Search for the cell housing the specified text and yield its [x, y] center coordinate. 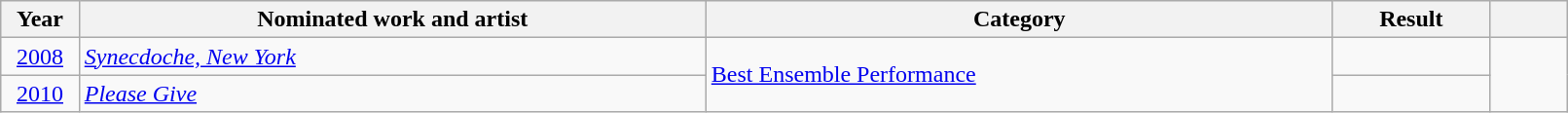
Please Give [392, 94]
Synecdoche, New York [392, 56]
Year [40, 19]
Nominated work and artist [392, 19]
2008 [40, 56]
Category [1019, 19]
Best Ensemble Performance [1019, 75]
Result [1411, 19]
2010 [40, 94]
